Extract the [X, Y] coordinate from the center of the cell holding the provided text.  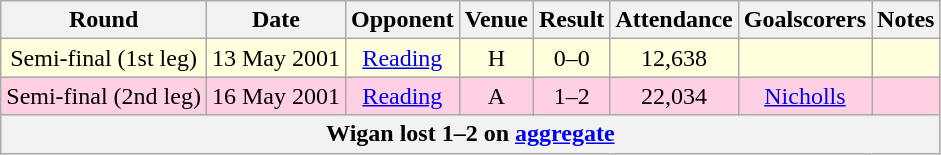
Venue [496, 20]
Nicholls [804, 96]
22,034 [674, 96]
Semi-final (1st leg) [104, 58]
Result [571, 20]
Round [104, 20]
Attendance [674, 20]
A [496, 96]
12,638 [674, 58]
Goalscorers [804, 20]
Semi-final (2nd leg) [104, 96]
Date [276, 20]
H [496, 58]
13 May 2001 [276, 58]
Notes [906, 20]
16 May 2001 [276, 96]
0–0 [571, 58]
1–2 [571, 96]
Wigan lost 1–2 on aggregate [470, 134]
Opponent [402, 20]
